Return (X, Y) of the center of cell containing provided text 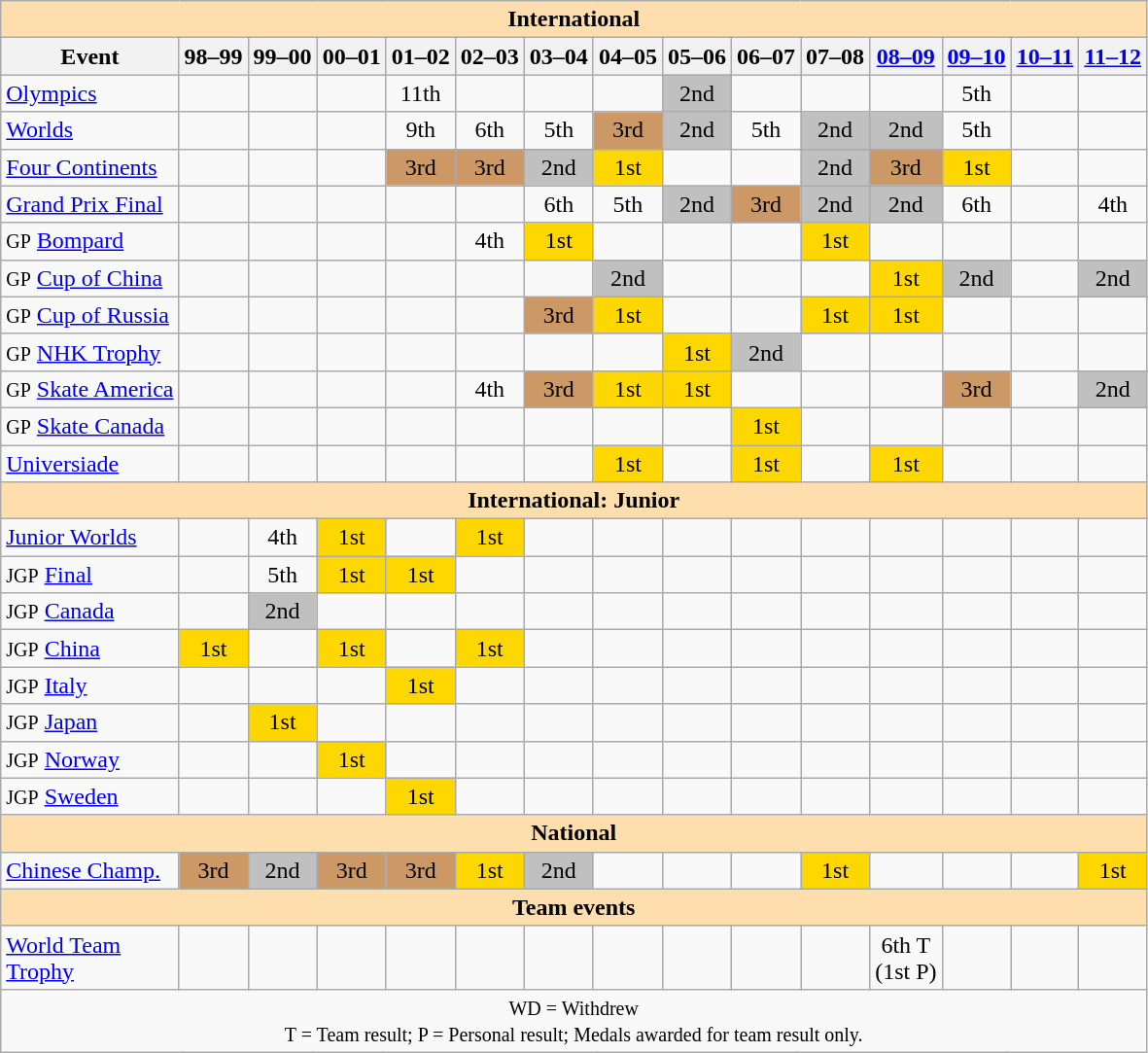
10–11 (1045, 56)
Universiade (89, 464)
Junior Worlds (89, 538)
JGP Final (89, 575)
Event (89, 56)
11th (420, 93)
JGP Sweden (89, 796)
International (574, 19)
07–08 (836, 56)
9th (420, 130)
04–05 (628, 56)
99–00 (282, 56)
6th T(1st P) (906, 957)
Grand Prix Final (89, 204)
GP Skate Canada (89, 426)
Chinese Champ. (89, 870)
GP Cup of China (89, 278)
GP NHK Trophy (89, 352)
JGP Norway (89, 759)
00–01 (352, 56)
GP Cup of Russia (89, 315)
International: Junior (574, 501)
02–03 (490, 56)
08–09 (906, 56)
JGP China (89, 649)
GP Bompard (89, 241)
JGP Canada (89, 612)
JGP Japan (89, 722)
Four Continents (89, 167)
WD = Withdrew T = Team result; P = Personal result; Medals awarded for team result only. (574, 1021)
National (574, 833)
03–04 (558, 56)
06–07 (766, 56)
05–06 (696, 56)
11–12 (1113, 56)
09–10 (976, 56)
GP Skate America (89, 389)
World TeamTrophy (89, 957)
Olympics (89, 93)
Worlds (89, 130)
01–02 (420, 56)
JGP Italy (89, 685)
98–99 (214, 56)
Team events (574, 907)
